Scan for the cell matching the given text and deliver its [X, Y] coordinate at center. 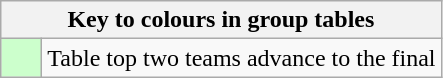
Key to colours in group tables [221, 20]
Table top two teams advance to the final [242, 58]
